Scan for the cell matching the given text and deliver its [X, Y] coordinate at center. 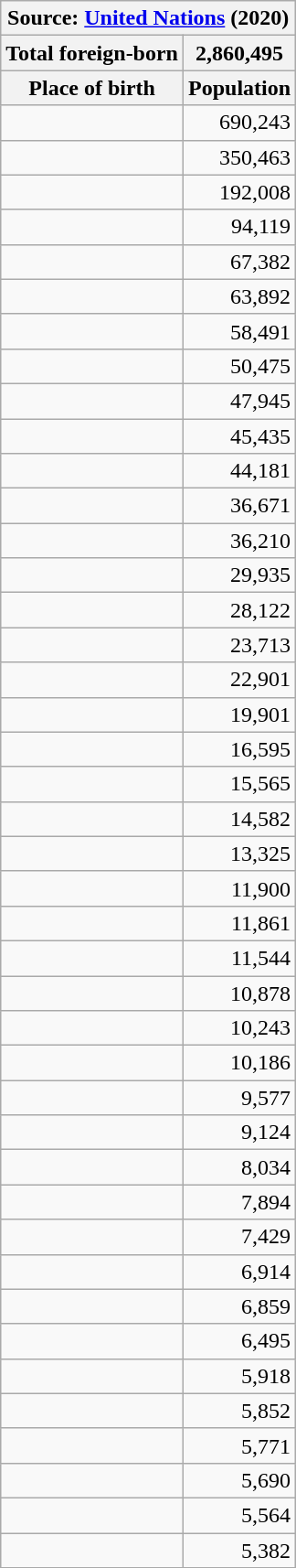
8,034 [239, 1167]
10,186 [239, 1063]
11,544 [239, 958]
2,860,495 [239, 53]
11,900 [239, 888]
192,008 [239, 192]
36,671 [239, 506]
5,852 [239, 1411]
9,577 [239, 1098]
50,475 [239, 366]
350,463 [239, 157]
6,914 [239, 1272]
Source: United Nations (2020) [148, 18]
5,918 [239, 1376]
6,495 [239, 1341]
Place of birth [92, 88]
10,243 [239, 1028]
22,901 [239, 680]
5,564 [239, 1515]
9,124 [239, 1133]
5,771 [239, 1445]
5,382 [239, 1551]
67,382 [239, 262]
23,713 [239, 645]
19,901 [239, 714]
28,122 [239, 610]
14,582 [239, 819]
44,181 [239, 471]
11,861 [239, 923]
58,491 [239, 331]
15,565 [239, 784]
63,892 [239, 296]
13,325 [239, 854]
36,210 [239, 541]
47,945 [239, 401]
Total foreign-born [92, 53]
6,859 [239, 1306]
16,595 [239, 749]
94,119 [239, 227]
690,243 [239, 123]
7,429 [239, 1237]
29,935 [239, 575]
7,894 [239, 1202]
Population [239, 88]
10,878 [239, 993]
5,690 [239, 1480]
45,435 [239, 436]
